Extract the (X, Y) coordinate from the center of the cell holding the provided text.  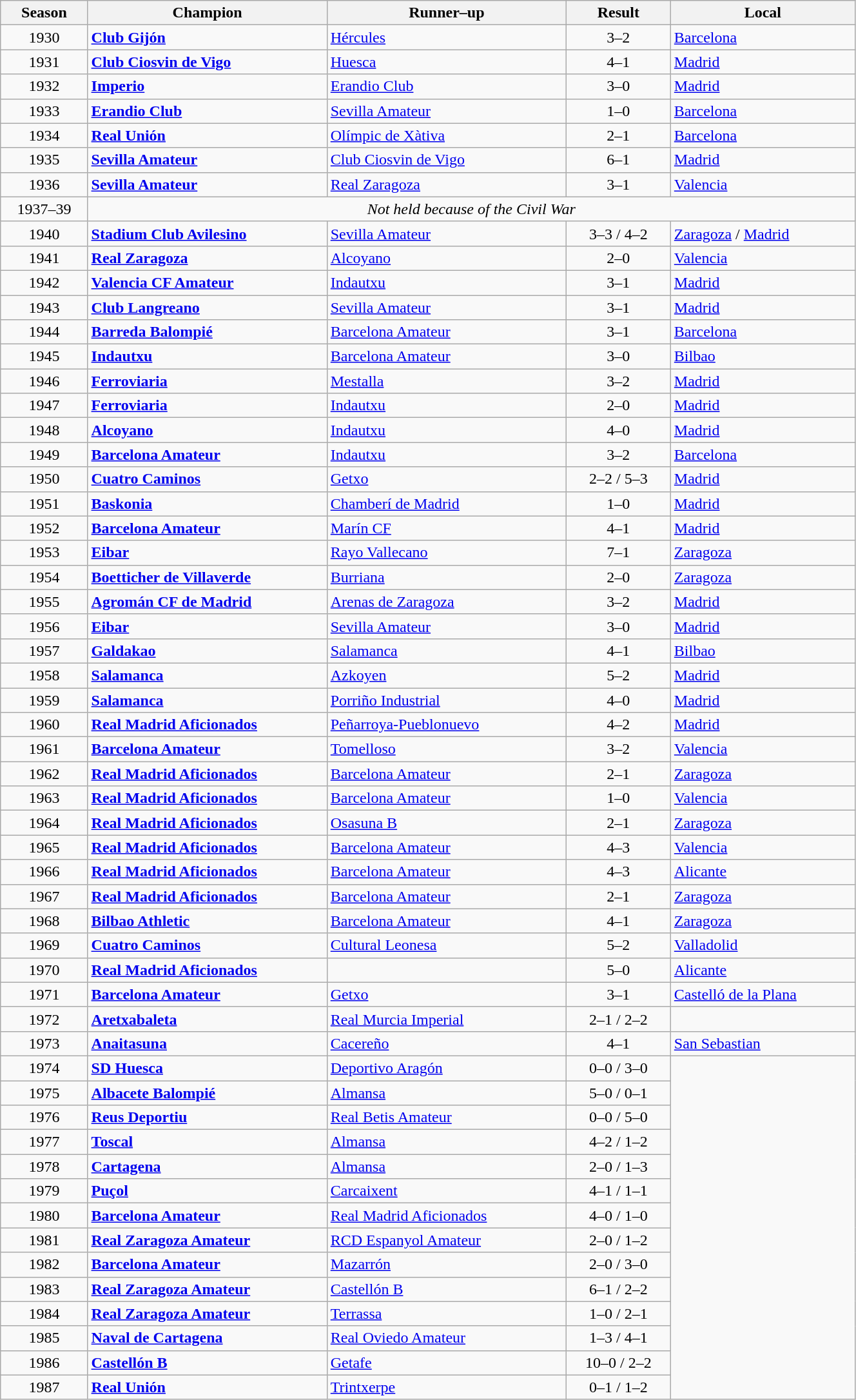
0–1 / 1–2 (618, 1387)
0–0 / 3–0 (618, 1068)
1934 (44, 135)
Runner–up (446, 13)
1944 (44, 332)
Local (763, 13)
1958 (44, 675)
1982 (44, 1265)
1980 (44, 1216)
4–2 / 1–2 (618, 1142)
0–0 / 5–0 (618, 1118)
1933 (44, 111)
2–1 / 2–2 (618, 1019)
Reus Deportiu (208, 1118)
1987 (44, 1387)
1940 (44, 233)
Albacete Balompié (208, 1093)
1974 (44, 1068)
6–1 / 2–2 (618, 1289)
1976 (44, 1118)
1949 (44, 455)
1937–39 (44, 209)
1985 (44, 1338)
Anaitasuna (208, 1043)
Mestalla (446, 381)
1970 (44, 970)
1950 (44, 479)
Real Betis Amateur (446, 1118)
Club Langreano (208, 308)
Result (618, 13)
Stadium Club Avilesino (208, 233)
Barreda Balompié (208, 332)
Champion (208, 13)
1967 (44, 896)
Hércules (446, 37)
Real Oviedo Amateur (446, 1338)
1959 (44, 700)
Imperio (208, 86)
1930 (44, 37)
Terrassa (446, 1314)
San Sebastian (763, 1043)
1931 (44, 62)
1975 (44, 1093)
1955 (44, 602)
1968 (44, 921)
1–0 / 2–1 (618, 1314)
1954 (44, 577)
Cartagena (208, 1167)
Agromán CF de Madrid (208, 602)
Season (44, 13)
1973 (44, 1043)
1984 (44, 1314)
Castelló de la Plana (763, 994)
2–0 / 1–3 (618, 1167)
4–2 (618, 725)
1945 (44, 357)
1960 (44, 725)
Galdakao (208, 651)
1–3 / 4–1 (618, 1338)
1972 (44, 1019)
Trintxerpe (446, 1387)
Olímpic de Xàtiva (446, 135)
4–1 / 1–1 (618, 1191)
Toscal (208, 1142)
Azkoyen (446, 675)
1983 (44, 1289)
1957 (44, 651)
1962 (44, 774)
1969 (44, 945)
Burriana (446, 577)
Deportivo Aragón (446, 1068)
Zaragoza / Madrid (763, 233)
1978 (44, 1167)
1942 (44, 282)
Carcaixent (446, 1191)
RCD Espanyol Amateur (446, 1240)
1966 (44, 872)
1943 (44, 308)
Not held because of the Civil War (471, 209)
3–3 / 4–2 (618, 233)
Puçol (208, 1191)
1946 (44, 381)
1953 (44, 553)
1977 (44, 1142)
2–2 / 5–3 (618, 479)
Rayo Vallecano (446, 553)
Valencia CF Amateur (208, 282)
Baskonia (208, 504)
Cacereño (446, 1043)
1963 (44, 798)
Arenas de Zaragoza (446, 602)
1965 (44, 847)
1971 (44, 994)
1951 (44, 504)
1979 (44, 1191)
Porriño Industrial (446, 700)
2–0 / 3–0 (618, 1265)
Bilbao Athletic (208, 921)
Real Murcia Imperial (446, 1019)
Boetticher de Villaverde (208, 577)
SD Huesca (208, 1068)
1981 (44, 1240)
Mazarrón (446, 1265)
1964 (44, 823)
1956 (44, 626)
Aretxabaleta (208, 1019)
1947 (44, 406)
Valladolid (763, 945)
6–1 (618, 160)
Huesca (446, 62)
1948 (44, 430)
1935 (44, 160)
2–0 / 1–2 (618, 1240)
7–1 (618, 553)
1986 (44, 1363)
Peñarroya-Pueblonuevo (446, 725)
1961 (44, 749)
Chamberí de Madrid (446, 504)
Getafe (446, 1363)
Club Gijón (208, 37)
1941 (44, 258)
Cultural Leonesa (446, 945)
Osasuna B (446, 823)
Tomelloso (446, 749)
1936 (44, 184)
5–0 (618, 970)
5–0 / 0–1 (618, 1093)
4–0 / 1–0 (618, 1216)
1932 (44, 86)
1952 (44, 528)
10–0 / 2–2 (618, 1363)
Naval de Cartagena (208, 1338)
Marín CF (446, 528)
